Identify which cell holds the provided text, then report its [X, Y] central coordinate. 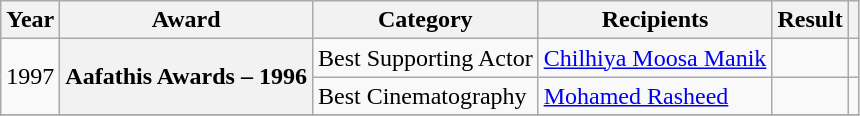
Mohamed Rasheed [655, 96]
Result [810, 20]
Aafathis Awards – 1996 [186, 77]
Year [30, 20]
Best Supporting Actor [425, 58]
Chilhiya Moosa Manik [655, 58]
Award [186, 20]
Best Cinematography [425, 96]
1997 [30, 77]
Recipients [655, 20]
Category [425, 20]
